From the cell containing the given text, extract its center point as [x, y] coordinate. 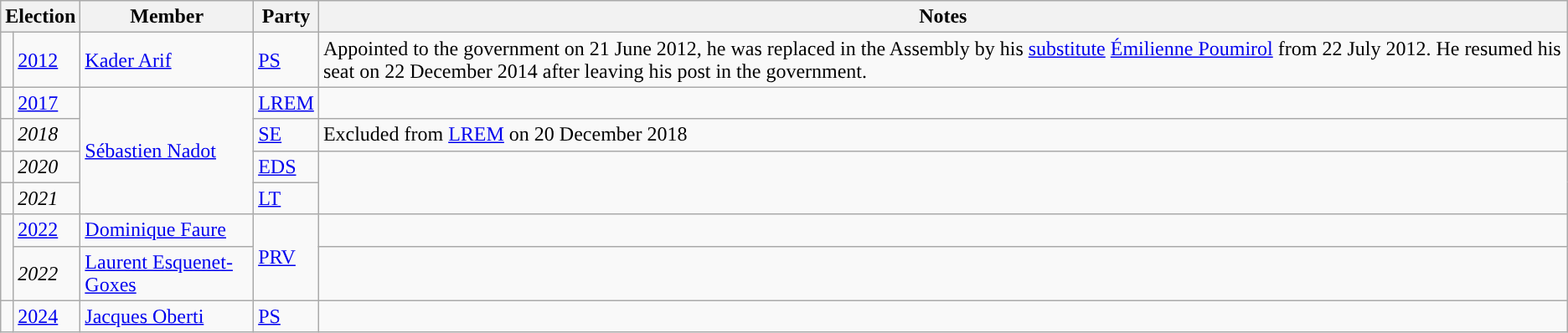
Jacques Oberti [168, 316]
2020 [47, 166]
SE [286, 135]
Election [40, 17]
Laurent Esquenet-Goxes [168, 273]
2021 [47, 198]
Dominique Faure [168, 230]
2012 [47, 60]
2024 [47, 316]
Notes [943, 17]
PRV [286, 258]
Member [168, 17]
EDS [286, 166]
2018 [47, 135]
Party [286, 17]
LREM [286, 103]
Sébastien Nadot [168, 151]
2017 [47, 103]
Kader Arif [168, 60]
LT [286, 198]
Excluded from LREM on 20 December 2018 [943, 135]
